For the text-containing cell, return its midpoint in (x, y) coordinate format. 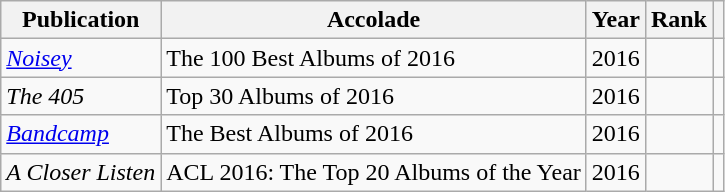
Top 30 Albums of 2016 (374, 96)
The 405 (81, 96)
Rank (678, 20)
ACL 2016: The Top 20 Albums of the Year (374, 172)
Bandcamp (81, 134)
Year (616, 20)
Accolade (374, 20)
A Closer Listen (81, 172)
Publication (81, 20)
The 100 Best Albums of 2016 (374, 58)
The Best Albums of 2016 (374, 134)
Noisey (81, 58)
